Locate the cell with the specified text and output its [X, Y] center coordinate. 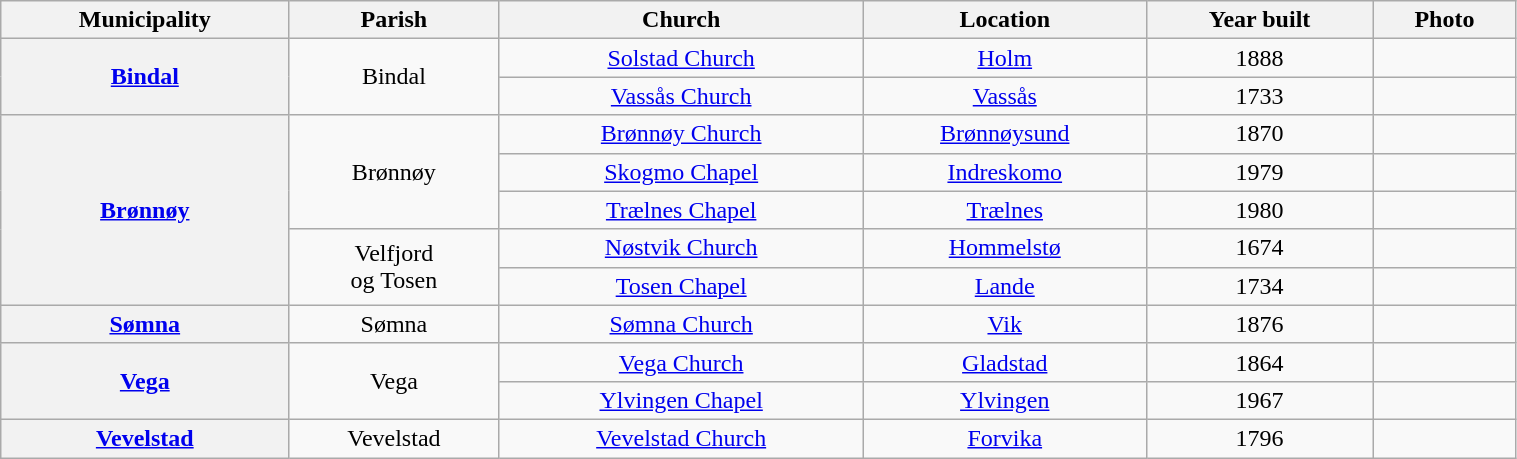
Tosen Chapel [681, 286]
Forvika [1004, 438]
1967 [1260, 400]
1796 [1260, 438]
1864 [1260, 362]
Nøstvik Church [681, 248]
Vevelstad Church [681, 438]
Vassås [1004, 96]
Brønnøy Church [681, 134]
1980 [1260, 210]
Vega Church [681, 362]
Ylvingen Chapel [681, 400]
Gladstad [1004, 362]
1734 [1260, 286]
1888 [1260, 58]
Skogmo Chapel [681, 172]
Church [681, 20]
Holm [1004, 58]
Photo [1444, 20]
1674 [1260, 248]
Lande [1004, 286]
Ylvingen [1004, 400]
Trælnes Chapel [681, 210]
Vassås Church [681, 96]
1870 [1260, 134]
Solstad Church [681, 58]
Sømna Church [681, 324]
1733 [1260, 96]
1979 [1260, 172]
Year built [1260, 20]
Brønnøysund [1004, 134]
Parish [394, 20]
Municipality [145, 20]
Vik [1004, 324]
Velfjordog Tosen [394, 267]
1876 [1260, 324]
Trælnes [1004, 210]
Location [1004, 20]
Indreskomo [1004, 172]
Hommelstø [1004, 248]
